Extract the [x, y] coordinate from the center of the cell holding the provided text.  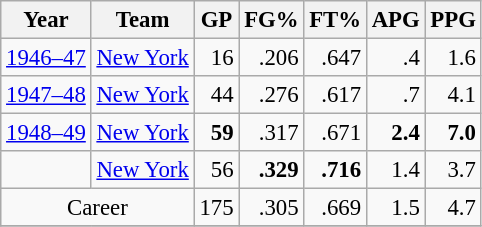
7.0 [453, 133]
.317 [272, 133]
.617 [336, 95]
.329 [272, 170]
Year [46, 20]
PPG [453, 20]
Career [98, 208]
.669 [336, 208]
175 [216, 208]
16 [216, 58]
.7 [396, 95]
1947–48 [46, 95]
GP [216, 20]
59 [216, 133]
.305 [272, 208]
FT% [336, 20]
4.1 [453, 95]
1.5 [396, 208]
1.6 [453, 58]
.276 [272, 95]
1.4 [396, 170]
APG [396, 20]
Team [142, 20]
.671 [336, 133]
FG% [272, 20]
56 [216, 170]
4.7 [453, 208]
.4 [396, 58]
44 [216, 95]
1946–47 [46, 58]
.206 [272, 58]
1948–49 [46, 133]
2.4 [396, 133]
.647 [336, 58]
.716 [336, 170]
3.7 [453, 170]
